Provide the [x, y] coordinate of the cell's center where the given text is located.  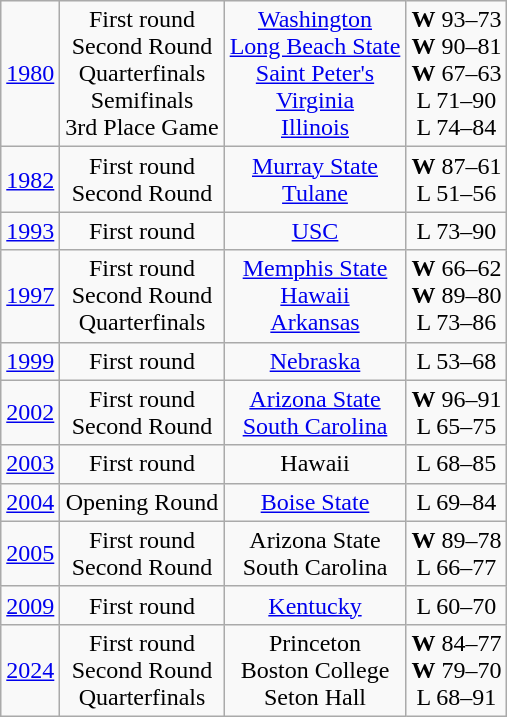
1982 [30, 180]
Hawaii [315, 464]
L 73–90 [456, 231]
W 93–73W 90–81W 67–63L 71–90L 74–84 [456, 74]
2003 [30, 464]
Opening Round [142, 502]
WashingtonLong Beach StateSaint Peter'sVirginiaIllinois [315, 74]
W 66–62W 89–80L 73–86 [456, 296]
L 69–84 [456, 502]
2004 [30, 502]
L 53–68 [456, 361]
1980 [30, 74]
USC [315, 231]
L 68–85 [456, 464]
Boise State [315, 502]
W 96–91L 65–75 [456, 412]
W 89–78L 66–77 [456, 554]
PrincetonBoston CollegeSeton Hall [315, 670]
Kentucky [315, 605]
L 60–70 [456, 605]
1993 [30, 231]
First roundSecond RoundQuarterfinalsSemifinals3rd Place Game [142, 74]
1999 [30, 361]
2024 [30, 670]
W 87–61L 51–56 [456, 180]
2005 [30, 554]
W 84–77W 79–70L 68–91 [456, 670]
Nebraska [315, 361]
2009 [30, 605]
Memphis StateHawaiiArkansas [315, 296]
1997 [30, 296]
Murray StateTulane [315, 180]
2002 [30, 412]
